Capture the cell that displays the provided text and extract its (X, Y) central coordinate. 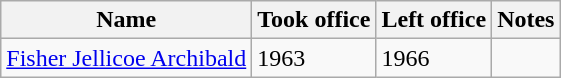
1963 (314, 58)
1966 (434, 58)
Fisher Jellicoe Archibald (126, 58)
Name (126, 20)
Left office (434, 20)
Took office (314, 20)
Notes (526, 20)
